Extract the [x, y] coordinate from the center of the cell holding the provided text.  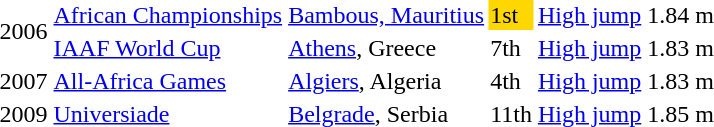
Athens, Greece [386, 48]
African Championships [168, 15]
7th [512, 48]
1st [512, 15]
Algiers, Algeria [386, 81]
Bambous, Mauritius [386, 15]
All-Africa Games [168, 81]
IAAF World Cup [168, 48]
4th [512, 81]
